Return the (X, Y) coordinate for the center point of the cell that contains the specified text.  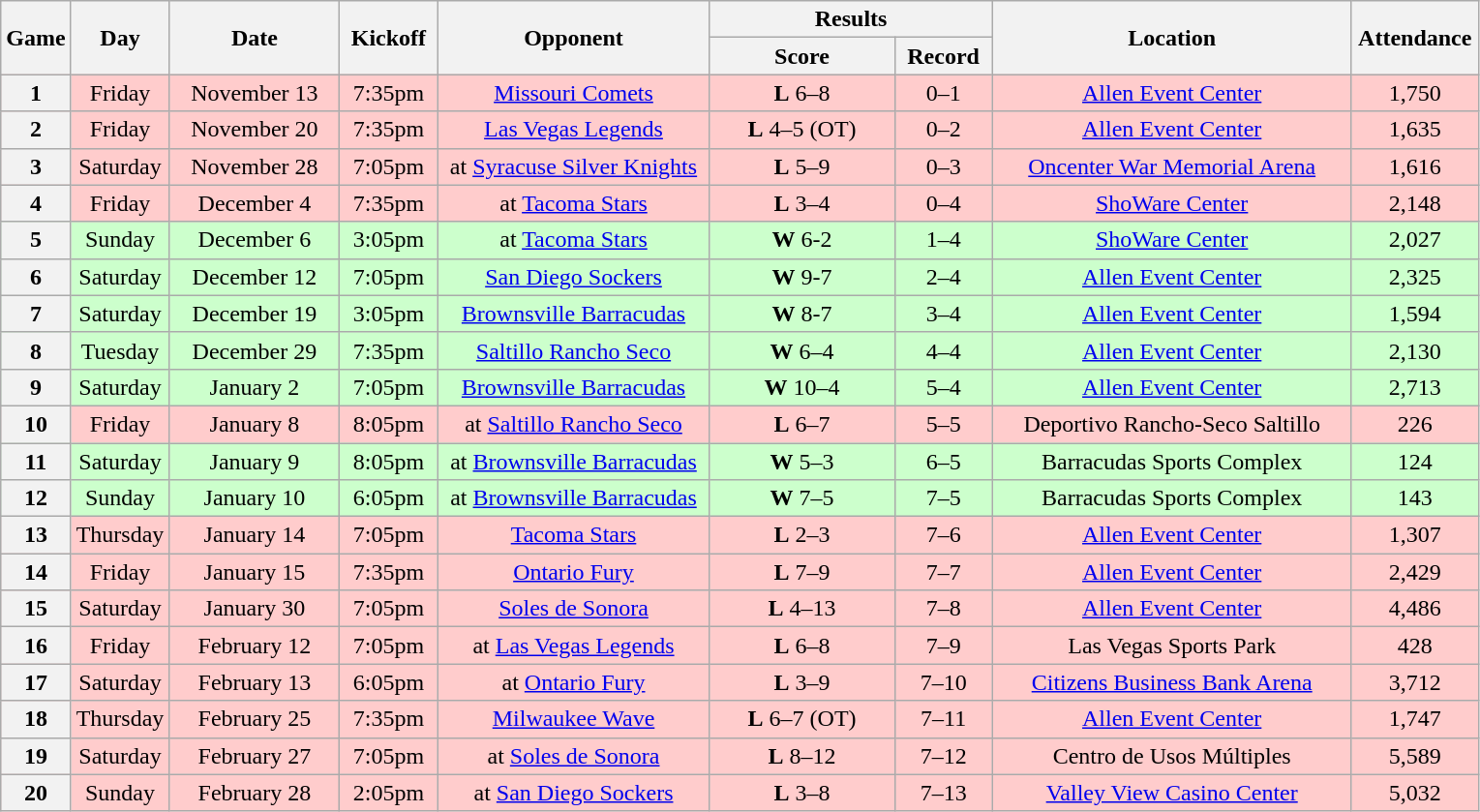
L 4–5 (OT) (801, 130)
4–4 (943, 350)
7–11 (943, 719)
Soles de Sonora (573, 609)
January 2 (255, 387)
November 20 (255, 130)
17 (36, 682)
January 14 (255, 535)
Date (255, 38)
W 6–4 (801, 350)
Deportivo Rancho-Seco Saltillo (1171, 424)
January 15 (255, 572)
7–5 (943, 498)
W 7–5 (801, 498)
10 (36, 424)
L 6–7 (OT) (801, 719)
5–4 (943, 387)
Citizens Business Bank Arena (1171, 682)
December 6 (255, 240)
January 8 (255, 424)
November 13 (255, 93)
8 (36, 350)
Centro de Usos Múltiples (1171, 756)
2,148 (1415, 203)
16 (36, 646)
14 (36, 572)
Valley View Casino Center (1171, 793)
1,594 (1415, 314)
December 4 (255, 203)
Attendance (1415, 38)
Results (851, 19)
0–3 (943, 166)
W 8-7 (801, 314)
7–8 (943, 609)
2,429 (1415, 572)
7–9 (943, 646)
Kickoff (389, 38)
at San Diego Sockers (573, 793)
L 2–3 (801, 535)
Record (943, 56)
1,750 (1415, 93)
W 5–3 (801, 462)
5,589 (1415, 756)
February 25 (255, 719)
December 12 (255, 277)
3,712 (1415, 682)
2,027 (1415, 240)
January 30 (255, 609)
6–5 (943, 462)
February 28 (255, 793)
124 (1415, 462)
Tuesday (120, 350)
7–10 (943, 682)
December 19 (255, 314)
5–5 (943, 424)
2,325 (1415, 277)
at Saltillo Rancho Seco (573, 424)
Ontario Fury (573, 572)
9 (36, 387)
L 8–12 (801, 756)
L 3–4 (801, 203)
at Ontario Fury (573, 682)
7–7 (943, 572)
Score (801, 56)
February 13 (255, 682)
L 5–9 (801, 166)
143 (1415, 498)
at Syracuse Silver Knights (573, 166)
428 (1415, 646)
December 29 (255, 350)
7 (36, 314)
20 (36, 793)
Las Vegas Sports Park (1171, 646)
0–4 (943, 203)
Saltillo Rancho Seco (573, 350)
January 9 (255, 462)
226 (1415, 424)
W 6-2 (801, 240)
2,713 (1415, 387)
at Las Vegas Legends (573, 646)
2 (36, 130)
5,032 (1415, 793)
Las Vegas Legends (573, 130)
Opponent (573, 38)
Oncenter War Memorial Arena (1171, 166)
1,635 (1415, 130)
15 (36, 609)
L 6–7 (801, 424)
January 10 (255, 498)
2,130 (1415, 350)
4 (36, 203)
February 27 (255, 756)
4,486 (1415, 609)
Location (1171, 38)
11 (36, 462)
2:05pm (389, 793)
7–6 (943, 535)
0–1 (943, 93)
6 (36, 277)
2–4 (943, 277)
Tacoma Stars (573, 535)
0–2 (943, 130)
1–4 (943, 240)
W 10–4 (801, 387)
1,616 (1415, 166)
18 (36, 719)
Milwaukee Wave (573, 719)
1,747 (1415, 719)
February 12 (255, 646)
7–12 (943, 756)
L 3–8 (801, 793)
5 (36, 240)
7–13 (943, 793)
L 3–9 (801, 682)
1,307 (1415, 535)
L 7–9 (801, 572)
3 (36, 166)
13 (36, 535)
12 (36, 498)
3–4 (943, 314)
Missouri Comets (573, 93)
L 4–13 (801, 609)
Day (120, 38)
W 9-7 (801, 277)
San Diego Sockers (573, 277)
at Soles de Sonora (573, 756)
Game (36, 38)
1 (36, 93)
November 28 (255, 166)
19 (36, 756)
